Return the [X, Y] coordinate for the center point of the cell that contains the specified text.  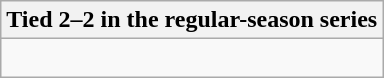
Tied 2–2 in the regular-season series [192, 20]
